Detect which cell encompasses the target text, then output its [X, Y] center coordinate. 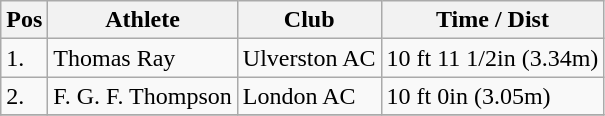
Club [309, 20]
10 ft 0in (3.05m) [492, 96]
10 ft 11 1/2in (3.34m) [492, 58]
London AC [309, 96]
Ulverston AC [309, 58]
Athlete [142, 20]
2. [24, 96]
F. G. F. Thompson [142, 96]
Time / Dist [492, 20]
1. [24, 58]
Thomas Ray [142, 58]
Pos [24, 20]
